Return (X, Y) of the center of cell containing provided text 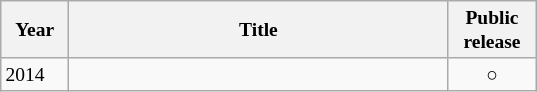
Title (259, 30)
Public release (492, 30)
○ (492, 74)
Year (35, 30)
2014 (35, 74)
